Capture the cell that displays the provided text and extract its (x, y) central coordinate. 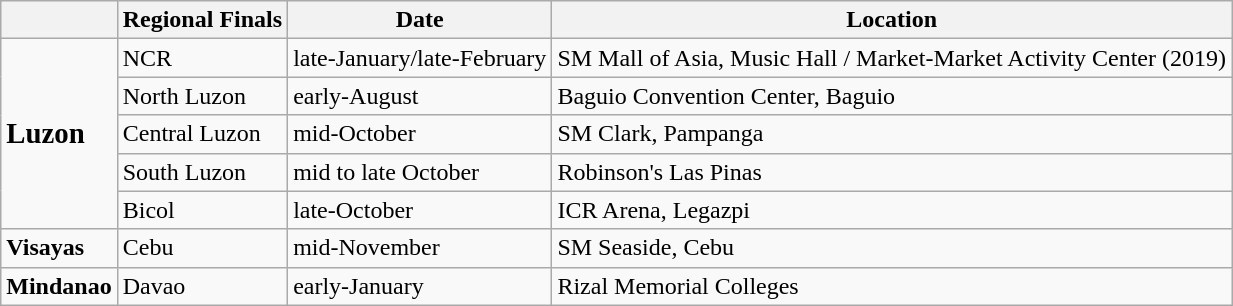
Date (420, 20)
Bicol (202, 210)
Mindanao (59, 286)
late-January/late-February (420, 58)
Central Luzon (202, 134)
Baguio Convention Center, Baguio (892, 96)
SM Mall of Asia, Music Hall / Market-Market Activity Center (2019) (892, 58)
Regional Finals (202, 20)
NCR (202, 58)
ICR Arena, Legazpi (892, 210)
Rizal Memorial Colleges (892, 286)
late-October (420, 210)
South Luzon (202, 172)
mid to late October (420, 172)
mid-November (420, 248)
North Luzon (202, 96)
early-January (420, 286)
Location (892, 20)
Visayas (59, 248)
early-August (420, 96)
mid-October (420, 134)
Luzon (59, 134)
SM Clark, Pampanga (892, 134)
SM Seaside, Cebu (892, 248)
Davao (202, 286)
Robinson's Las Pinas (892, 172)
Cebu (202, 248)
